Find where the given text appears and provide that cell's center as (x, y) coordinate. 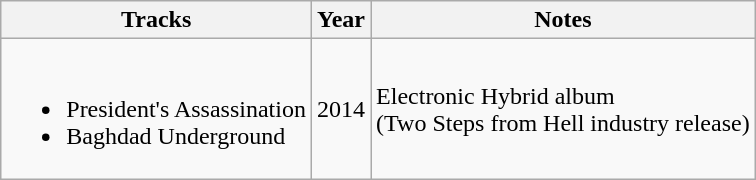
Tracks (156, 20)
Year (340, 20)
President's AssassinationBaghdad Underground (156, 109)
2014 (340, 109)
Electronic Hybrid album(Two Steps from Hell industry release) (564, 109)
Notes (564, 20)
